Detect which cell encompasses the target text, then output its [X, Y] center coordinate. 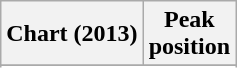
Peakposition [189, 34]
Chart (2013) [72, 34]
